Return [x, y] of the center of cell containing provided text 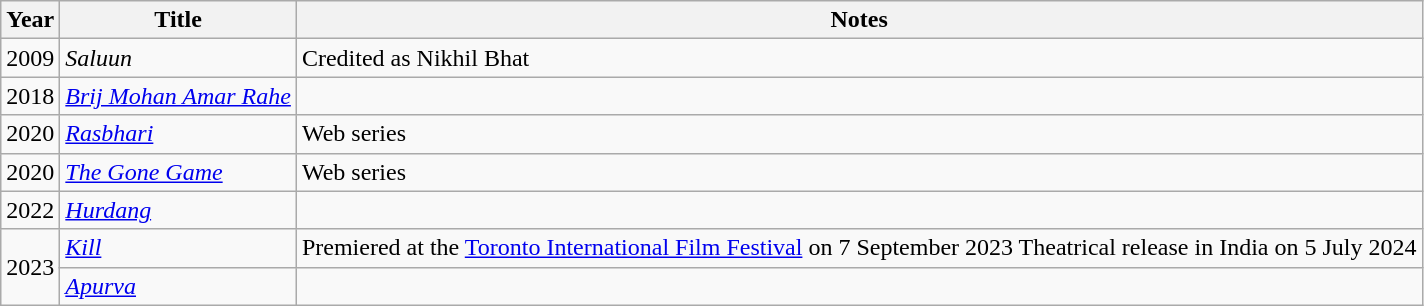
Premiered at the Toronto International Film Festival on 7 September 2023 Theatrical release in India on 5 July 2024 [859, 248]
Year [30, 20]
The Gone Game [178, 172]
Title [178, 20]
Credited as Nikhil Bhat [859, 58]
2023 [30, 267]
Apurva [178, 286]
Hurdang [178, 210]
Saluun [178, 58]
Rasbhari [178, 134]
Notes [859, 20]
2009 [30, 58]
2022 [30, 210]
Kill [178, 248]
2018 [30, 96]
Brij Mohan Amar Rahe [178, 96]
